From the cell containing the given text, extract its center point as [x, y] coordinate. 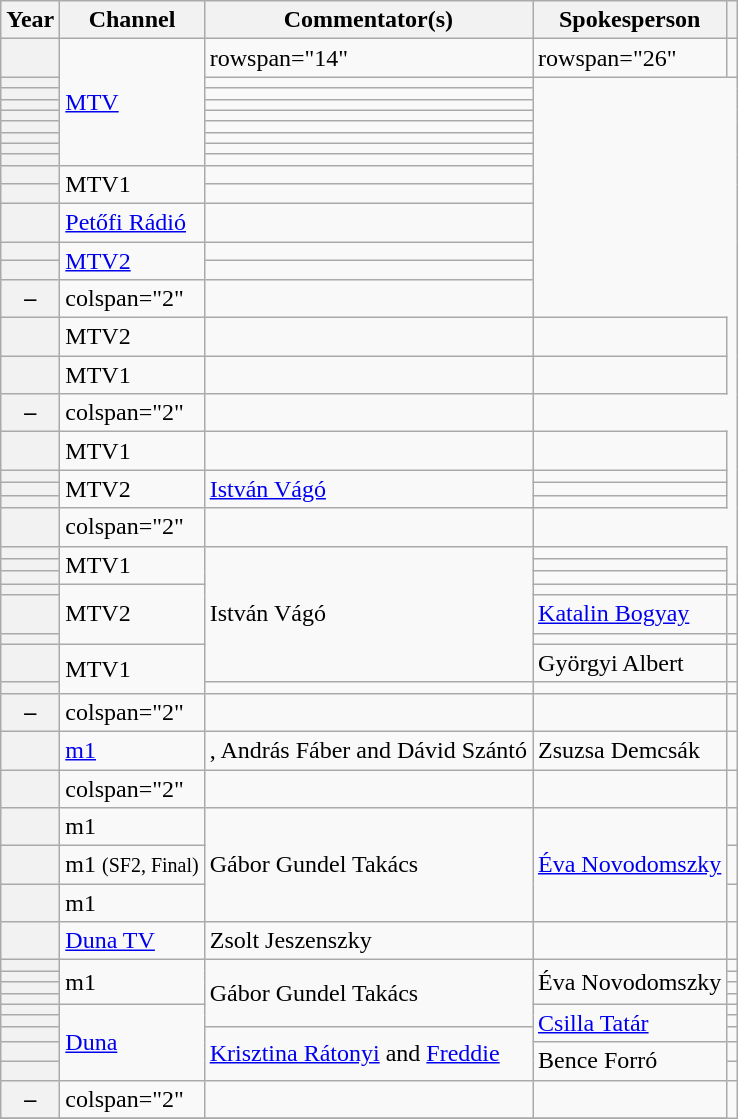
, András Fáber and Dávid Szántó [368, 750]
Commentator(s) [368, 20]
Spokesperson [630, 20]
Zsolt Jeszenszky [368, 941]
Györgyi Albert [630, 663]
MTV [132, 102]
Duna TV [132, 941]
Katalin Bogyay [630, 614]
Year [30, 20]
Csilla Tatár [630, 1023]
m1 (SF2, Final) [132, 865]
Channel [132, 20]
Zsuzsa Demcsák [630, 750]
Duna [132, 1042]
Bence Forró [630, 1061]
Petőfi Rádió [132, 222]
rowspan="26" [630, 58]
rowspan="14" [368, 58]
Krisztina Rátonyi and Freddie [368, 1053]
